Locate the cell with the specified text and output its (x, y) center coordinate. 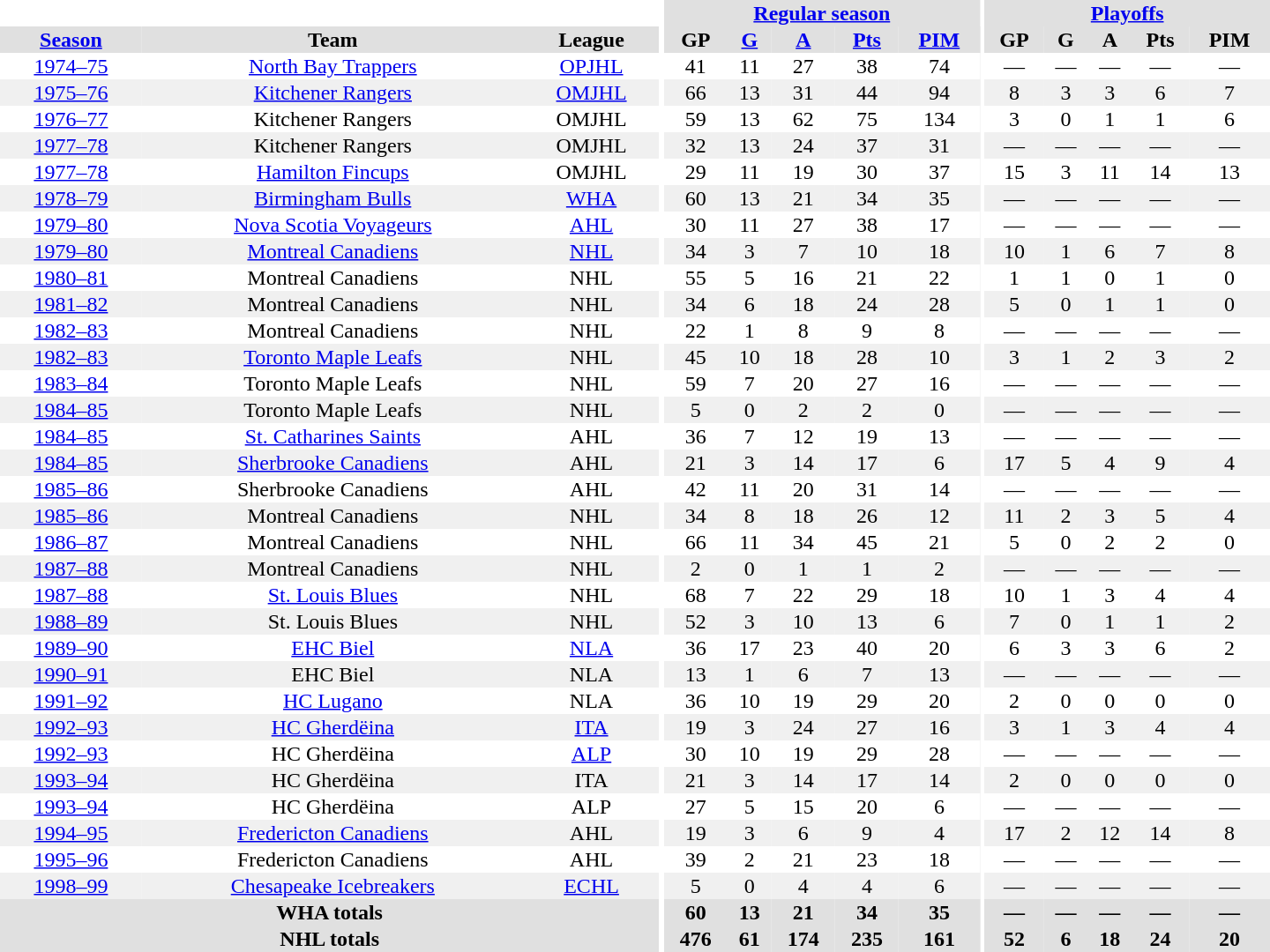
26 (867, 516)
Playoffs (1127, 13)
1989–90 (71, 648)
North Bay Trappers (333, 66)
1980–81 (71, 278)
44 (867, 93)
St. Catharines Saints (333, 436)
41 (696, 66)
1991–92 (71, 701)
1990–91 (71, 674)
476 (696, 939)
39 (696, 859)
1976–77 (71, 119)
1988–89 (71, 621)
74 (939, 66)
WHA (591, 198)
Regular season (822, 13)
1995–96 (71, 859)
75 (867, 119)
61 (750, 939)
Team (333, 40)
161 (939, 939)
1994–95 (71, 833)
Birmingham Bulls (333, 198)
55 (696, 278)
HC Lugano (333, 701)
ECHL (591, 886)
68 (696, 595)
1983–84 (71, 383)
1978–79 (71, 198)
OPJHL (591, 66)
94 (939, 93)
Season (71, 40)
WHA totals (330, 912)
235 (867, 939)
40 (867, 648)
62 (803, 119)
134 (939, 119)
174 (803, 939)
1981–82 (71, 304)
League (591, 40)
42 (696, 489)
Nova Scotia Voyageurs (333, 225)
1974–75 (71, 66)
1975–76 (71, 93)
NHL totals (330, 939)
Chesapeake Icebreakers (333, 886)
1998–99 (71, 886)
1986–87 (71, 542)
32 (696, 145)
Hamilton Fincups (333, 172)
